Capture the cell that displays the provided text and extract its (x, y) central coordinate. 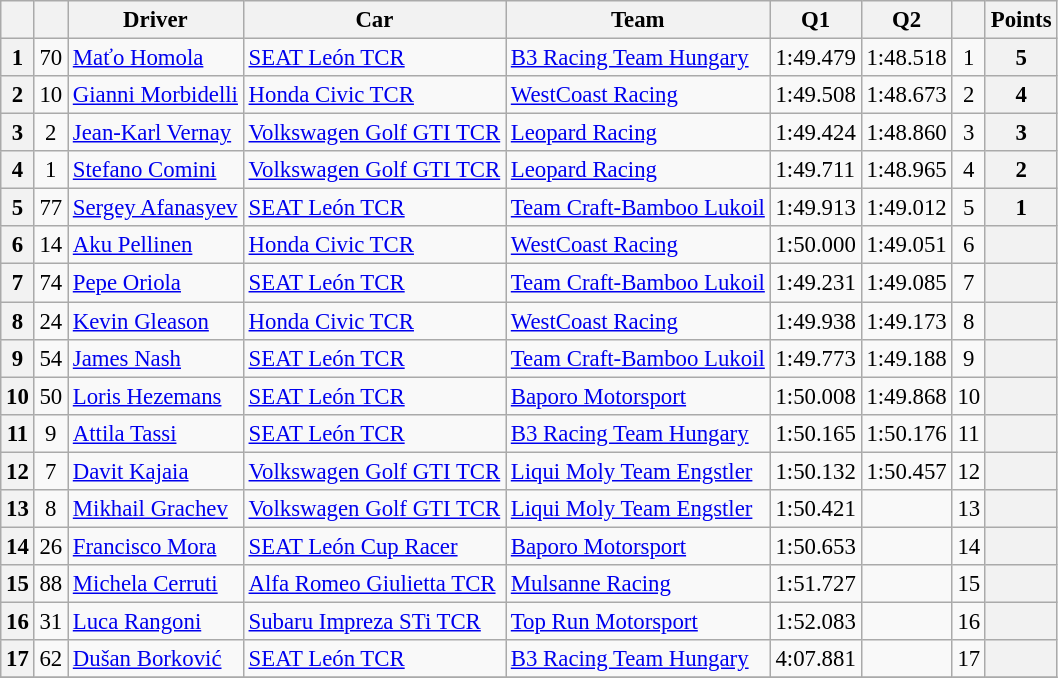
Driver (156, 20)
1:50.165 (816, 433)
24 (50, 321)
1:50.176 (906, 433)
Maťo Homola (156, 58)
54 (50, 358)
62 (50, 659)
74 (50, 283)
Stefano Comini (156, 170)
1:49.868 (906, 396)
1:49.231 (816, 283)
1:49.711 (816, 170)
1:48.673 (906, 95)
1:50.132 (816, 471)
Kevin Gleason (156, 321)
1:49.188 (906, 358)
1:52.083 (816, 621)
Alfa Romeo Giulietta TCR (374, 584)
James Nash (156, 358)
1:49.938 (816, 321)
31 (50, 621)
Davit Kajaia (156, 471)
1:50.457 (906, 471)
1:49.913 (816, 208)
Gianni Morbidelli (156, 95)
Subaru Impreza STi TCR (374, 621)
Team (638, 20)
1:50.653 (816, 546)
Michela Cerruti (156, 584)
1:49.012 (906, 208)
SEAT León Cup Racer (374, 546)
Jean-Karl Vernay (156, 133)
26 (50, 546)
1:49.773 (816, 358)
Sergey Afanasyev (156, 208)
1:49.424 (816, 133)
4:07.881 (816, 659)
Points (1020, 20)
1:49.085 (906, 283)
88 (50, 584)
Luca Rangoni (156, 621)
1:48.518 (906, 58)
Mulsanne Racing (638, 584)
Aku Pellinen (156, 245)
77 (50, 208)
1:48.860 (906, 133)
1:49.479 (816, 58)
Loris Hezemans (156, 396)
1:50.000 (816, 245)
Dušan Borković (156, 659)
Top Run Motorsport (638, 621)
1:49.508 (816, 95)
Car (374, 20)
Attila Tassi (156, 433)
Mikhail Grachev (156, 509)
1:50.008 (816, 396)
1:50.421 (816, 509)
1:51.727 (816, 584)
1:49.173 (906, 321)
Q2 (906, 20)
Francisco Mora (156, 546)
Q1 (816, 20)
70 (50, 58)
1:48.965 (906, 170)
Pepe Oriola (156, 283)
1:49.051 (906, 245)
50 (50, 396)
